From the cell containing the given text, extract its center point as [X, Y] coordinate. 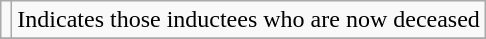
Indicates those inductees who are now deceased [249, 20]
